Provide the (x, y) coordinate of the cell's center where the given text is located.  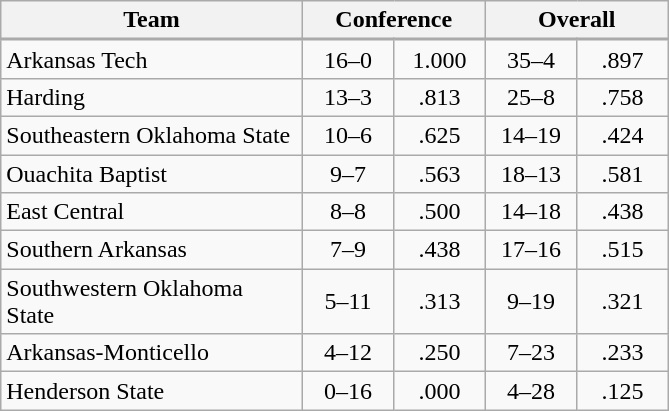
7–9 (348, 250)
.625 (440, 135)
.897 (623, 59)
.581 (623, 173)
Team (152, 20)
17–16 (531, 250)
14–18 (531, 212)
.250 (440, 353)
.813 (440, 97)
0–16 (348, 391)
Arkansas Tech (152, 59)
10–6 (348, 135)
13–3 (348, 97)
.125 (623, 391)
.758 (623, 97)
.563 (440, 173)
.500 (440, 212)
8–8 (348, 212)
16–0 (348, 59)
35–4 (531, 59)
Henderson State (152, 391)
Arkansas-Monticello (152, 353)
Overall (576, 20)
Southeastern Oklahoma State (152, 135)
Ouachita Baptist (152, 173)
Harding (152, 97)
9–7 (348, 173)
4–12 (348, 353)
7–23 (531, 353)
.313 (440, 302)
14–19 (531, 135)
5–11 (348, 302)
.000 (440, 391)
9–19 (531, 302)
4–28 (531, 391)
East Central (152, 212)
Southern Arkansas (152, 250)
.515 (623, 250)
Conference (394, 20)
18–13 (531, 173)
.424 (623, 135)
.233 (623, 353)
.321 (623, 302)
1.000 (440, 59)
Southwestern Oklahoma State (152, 302)
25–8 (531, 97)
